Detect which cell encompasses the target text, then output its (X, Y) center coordinate. 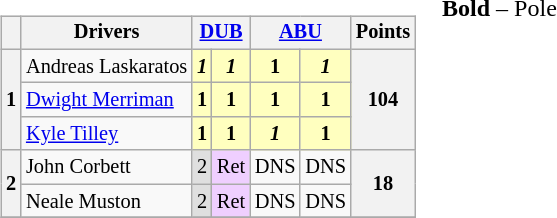
DUB (221, 33)
Drivers (106, 33)
Neale Muston (106, 201)
Points (383, 33)
104 (383, 100)
John Corbett (106, 167)
18 (383, 184)
Andreas Laskaratos (106, 66)
Kyle Tilley (106, 134)
Dwight Merriman (106, 100)
ABU (300, 33)
